Extract the [x, y] coordinate from the center of the cell holding the provided text.  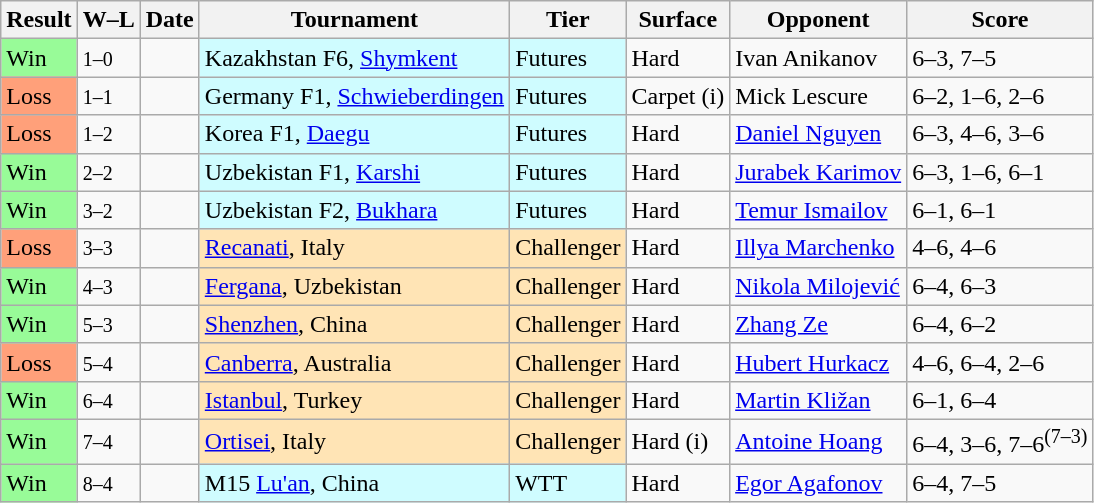
Martin Kližan [818, 400]
Result [39, 20]
Istanbul, Turkey [354, 400]
Antoine Hoang [818, 442]
6–4 [108, 400]
6–4, 7–5 [1000, 483]
Uzbekistan F1, Karshi [354, 172]
Illya Marchenko [818, 248]
Surface [678, 20]
Tier [568, 20]
Hard (i) [678, 442]
3–2 [108, 210]
6–4, 6–2 [1000, 324]
1–0 [108, 58]
Daniel Nguyen [818, 134]
1–1 [108, 96]
Canberra, Australia [354, 362]
Fergana, Uzbekistan [354, 286]
5–3 [108, 324]
Egor Agafonov [818, 483]
Germany F1, Schwieberdingen [354, 96]
Temur Ismailov [818, 210]
Kazakhstan F6, Shymkent [354, 58]
Nikola Milojević [818, 286]
Mick Lescure [818, 96]
M15 Lu'an, China [354, 483]
Score [1000, 20]
6–2, 1–6, 2–6 [1000, 96]
W–L [108, 20]
Korea F1, Daegu [354, 134]
6–3, 1–6, 6–1 [1000, 172]
6–3, 7–5 [1000, 58]
Jurabek Karimov [818, 172]
4–3 [108, 286]
4–6, 6–4, 2–6 [1000, 362]
Uzbekistan F2, Bukhara [354, 210]
Opponent [818, 20]
6–4, 3–6, 7–6(7–3) [1000, 442]
6–3, 4–6, 3–6 [1000, 134]
Tournament [354, 20]
7–4 [108, 442]
8–4 [108, 483]
4–6, 4–6 [1000, 248]
3–3 [108, 248]
2–2 [108, 172]
5–4 [108, 362]
Hubert Hurkacz [818, 362]
Carpet (i) [678, 96]
Zhang Ze [818, 324]
WTT [568, 483]
Shenzhen, China [354, 324]
6–1, 6–4 [1000, 400]
6–4, 6–3 [1000, 286]
Date [170, 20]
6–1, 6–1 [1000, 210]
Recanati, Italy [354, 248]
1–2 [108, 134]
Ortisei, Italy [354, 442]
Ivan Anikanov [818, 58]
